Determine the (X, Y) coordinate at the center of the cell enclosing the given text.  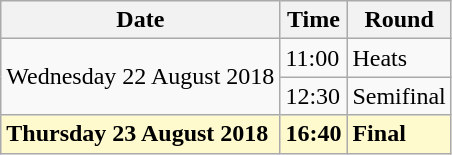
Date (140, 20)
Round (399, 20)
Time (314, 20)
11:00 (314, 58)
Heats (399, 58)
Thursday 23 August 2018 (140, 134)
Final (399, 134)
Semifinal (399, 96)
12:30 (314, 96)
Wednesday 22 August 2018 (140, 77)
16:40 (314, 134)
